Scan for the cell matching the given text and deliver its [X, Y] coordinate at center. 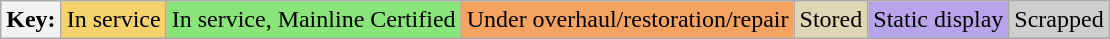
In service [114, 20]
In service, Mainline Certified [314, 20]
Scrapped [1059, 20]
Stored [831, 20]
Key: [31, 20]
Under overhaul/restoration/repair [628, 20]
Static display [938, 20]
